Extract the [X, Y] coordinate from the center of the cell holding the provided text.  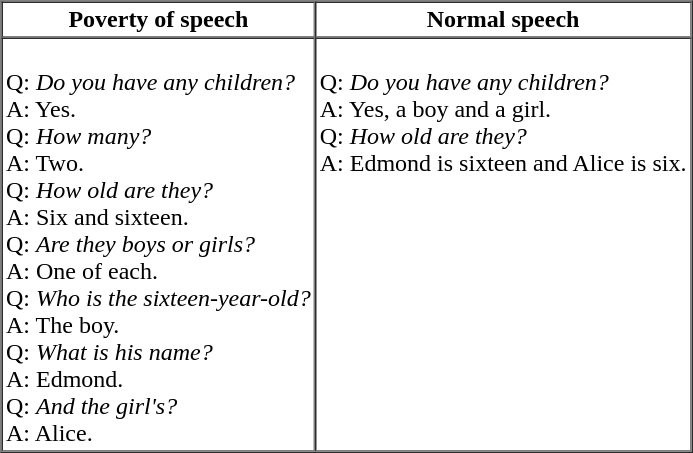
Normal speech [503, 20]
Q: Do you have any children? A: Yes, a boy and a girl. Q: How old are they? A: Edmond is sixteen and Alice is six. [503, 245]
Poverty of speech [159, 20]
